Find where the given text appears and provide that cell's center as (X, Y) coordinate. 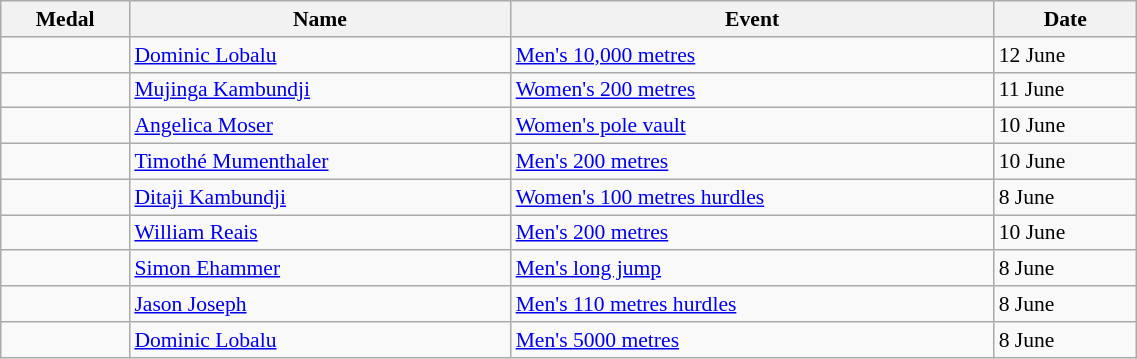
Men's 5000 metres (752, 340)
Date (1066, 19)
Women's 200 metres (752, 90)
Jason Joseph (320, 304)
Women's 100 metres hurdles (752, 197)
11 June (1066, 90)
Men's long jump (752, 269)
Women's pole vault (752, 126)
Event (752, 19)
Men's 10,000 metres (752, 55)
Ditaji Kambundji (320, 197)
12 June (1066, 55)
Timothé Mumenthaler (320, 162)
Angelica Moser (320, 126)
Simon Ehammer (320, 269)
Medal (66, 19)
Mujinga Kambundji (320, 90)
William Reais (320, 233)
Men's 110 metres hurdles (752, 304)
Name (320, 19)
